Scan for the cell matching the given text and deliver its [x, y] coordinate at center. 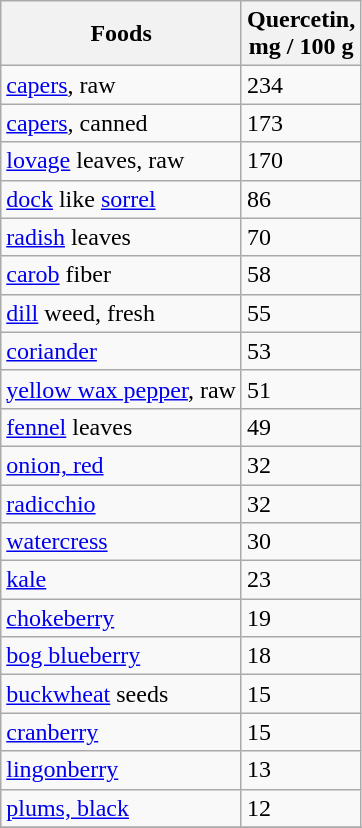
51 [300, 389]
170 [300, 161]
capers, canned [122, 123]
234 [300, 85]
capers, raw [122, 85]
radicchio [122, 503]
Quercetin,mg / 100 g [300, 34]
30 [300, 542]
kale [122, 580]
carob fiber [122, 275]
cranberry [122, 732]
buckwheat seeds [122, 694]
plums, black [122, 808]
coriander [122, 351]
173 [300, 123]
lingonberry [122, 770]
dock like sorrel [122, 199]
12 [300, 808]
49 [300, 427]
55 [300, 313]
13 [300, 770]
58 [300, 275]
18 [300, 656]
onion, red [122, 465]
dill weed, fresh [122, 313]
19 [300, 618]
radish leaves [122, 237]
23 [300, 580]
Foods [122, 34]
53 [300, 351]
86 [300, 199]
70 [300, 237]
bog blueberry [122, 656]
fennel leaves [122, 427]
yellow wax pepper, raw [122, 389]
chokeberry [122, 618]
watercress [122, 542]
lovage leaves, raw [122, 161]
